Identify which cell holds the provided text, then report its (x, y) central coordinate. 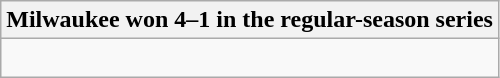
Milwaukee won 4–1 in the regular-season series (250, 20)
